Output the [x, y] coordinate of the center of the cell containing the given text.  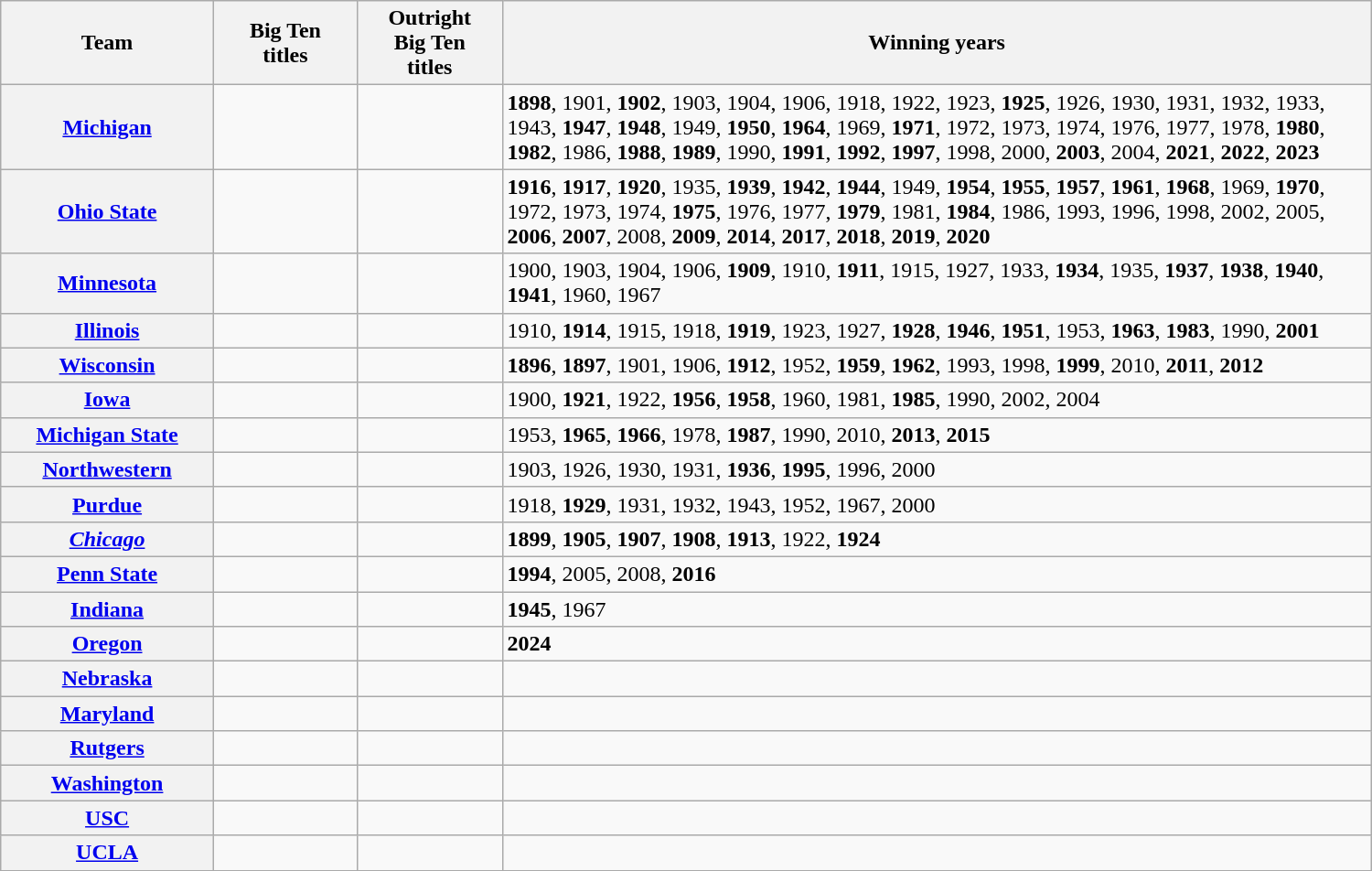
USC [108, 818]
Ohio State [108, 211]
Nebraska [108, 679]
Minnesota [108, 284]
Winning years [937, 43]
1900, 1921, 1922, 1956, 1958, 1960, 1981, 1985, 1990, 2002, 2004 [937, 400]
Maryland [108, 714]
Rutgers [108, 748]
1910, 1914, 1915, 1918, 1919, 1923, 1927, 1928, 1946, 1951, 1953, 1963, 1983, 1990, 2001 [937, 330]
Team [108, 43]
1953, 1965, 1966, 1978, 1987, 1990, 2010, 2013, 2015 [937, 435]
1918, 1929, 1931, 1932, 1943, 1952, 1967, 2000 [937, 504]
Illinois [108, 330]
Northwestern [108, 469]
OutrightBig Ten titles [430, 43]
Oregon [108, 644]
Chicago [108, 539]
2024 [937, 644]
1899, 1905, 1907, 1908, 1913, 1922, 1924 [937, 539]
Penn State [108, 574]
Purdue [108, 504]
1994, 2005, 2008, 2016 [937, 574]
1903, 1926, 1930, 1931, 1936, 1995, 1996, 2000 [937, 469]
UCLA [108, 853]
Iowa [108, 400]
Michigan State [108, 435]
Michigan [108, 127]
1945, 1967 [937, 608]
Indiana [108, 608]
Washington [108, 783]
1896, 1897, 1901, 1906, 1912, 1952, 1959, 1962, 1993, 1998, 1999, 2010, 2011, 2012 [937, 365]
Big Tentitles [285, 43]
Wisconsin [108, 365]
1900, 1903, 1904, 1906, 1909, 1910, 1911, 1915, 1927, 1933, 1934, 1935, 1937, 1938, 1940, 1941, 1960, 1967 [937, 284]
